Capture the cell that displays the provided text and extract its [x, y] central coordinate. 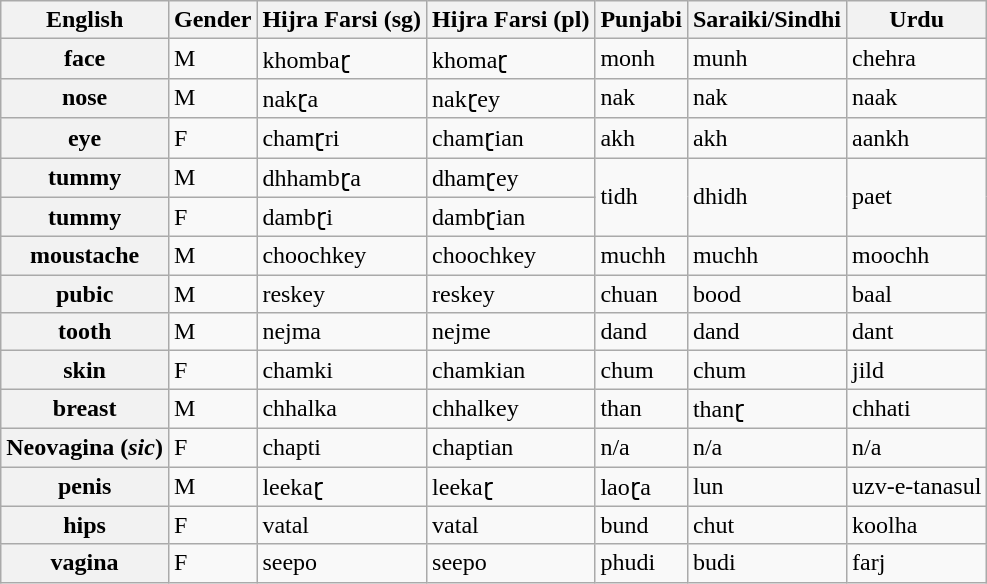
nakɽa [342, 98]
jild [916, 370]
Punjabi [641, 20]
English [85, 20]
budi [766, 563]
bood [766, 294]
khombaɽ [342, 59]
thanɽ [766, 409]
dambɽi [342, 217]
chhalkey [511, 409]
chamki [342, 370]
chapti [342, 447]
aankh [916, 138]
naak [916, 98]
koolha [916, 525]
pubic [85, 294]
chhalka [342, 409]
uzv-e-tanasul [916, 486]
penis [85, 486]
Neovagina (sic) [85, 447]
nejme [511, 332]
skin [85, 370]
phudi [641, 563]
than [641, 409]
tidh [641, 198]
chamɽri [342, 138]
baal [916, 294]
eye [85, 138]
nakɽey [511, 98]
moochh [916, 256]
khomaɽ [511, 59]
Hijra Farsi (sg) [342, 20]
laoɽa [641, 486]
tooth [85, 332]
Saraiki/Sindhi [766, 20]
chamkian [511, 370]
Gender [212, 20]
munh [766, 59]
chehra [916, 59]
dhhambɽa [342, 178]
lun [766, 486]
face [85, 59]
breast [85, 409]
farj [916, 563]
chhati [916, 409]
chaptian [511, 447]
Urdu [916, 20]
nejma [342, 332]
moustache [85, 256]
vagina [85, 563]
chuan [641, 294]
bund [641, 525]
dhamɽey [511, 178]
hips [85, 525]
chamɽian [511, 138]
dhidh [766, 198]
Hijra Farsi (pl) [511, 20]
monh [641, 59]
paet [916, 198]
dambɽian [511, 217]
chut [766, 525]
nose [85, 98]
dant [916, 332]
